Search for the cell housing the specified text and yield its (x, y) center coordinate. 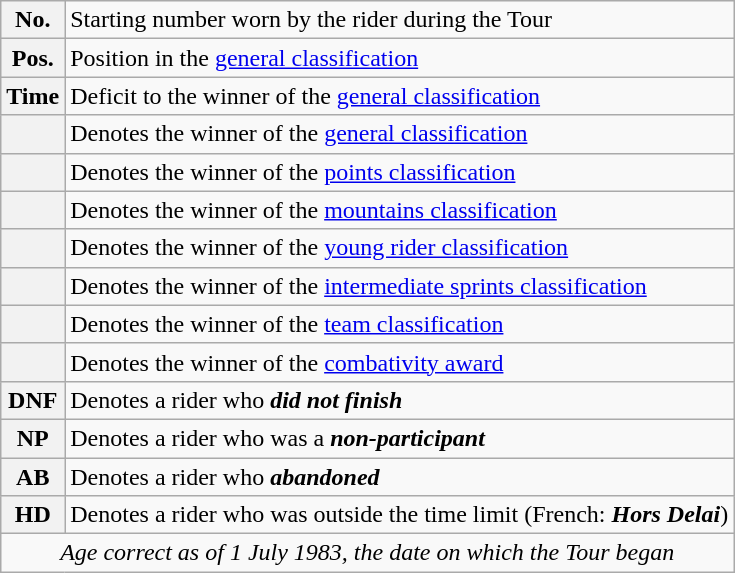
Starting number worn by the rider during the Tour (400, 20)
Denotes a rider who was a non-participant (400, 438)
Denotes the winner of the general classification (400, 134)
Denotes the winner of the combativity award (400, 362)
Denotes the winner of the points classification (400, 172)
Denotes the winner of the intermediate sprints classification (400, 286)
AB (33, 477)
DNF (33, 400)
Time (33, 96)
HD (33, 515)
Denotes a rider who was outside the time limit (French: Hors Delai) (400, 515)
Denotes a rider who abandoned (400, 477)
Deficit to the winner of the general classification (400, 96)
Denotes the winner of the young rider classification (400, 248)
NP (33, 438)
Denotes a rider who did not finish (400, 400)
Position in the general classification (400, 58)
Denotes the winner of the mountains classification (400, 210)
Pos. (33, 58)
No. (33, 20)
Age correct as of 1 July 1983, the date on which the Tour began (368, 553)
Denotes the winner of the team classification (400, 324)
